Return the (X, Y) coordinate for the center point of the cell that contains the specified text.  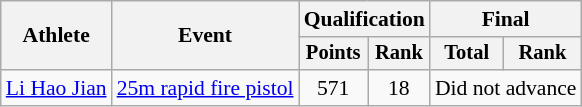
Points (334, 54)
Final (506, 19)
Did not advance (506, 88)
18 (399, 88)
25m rapid fire pistol (206, 88)
Athlete (56, 36)
Event (206, 36)
571 (334, 88)
Li Hao Jian (56, 88)
Total (467, 54)
Qualification (364, 19)
